Find where the given text appears and provide that cell's center as [x, y] coordinate. 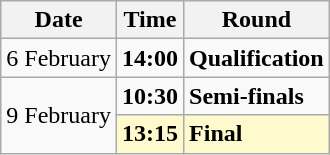
Round [257, 20]
14:00 [150, 58]
Semi-finals [257, 96]
9 February [59, 115]
Date [59, 20]
Qualification [257, 58]
Time [150, 20]
13:15 [150, 134]
6 February [59, 58]
Final [257, 134]
10:30 [150, 96]
